Scan for the cell matching the given text and deliver its (x, y) coordinate at center. 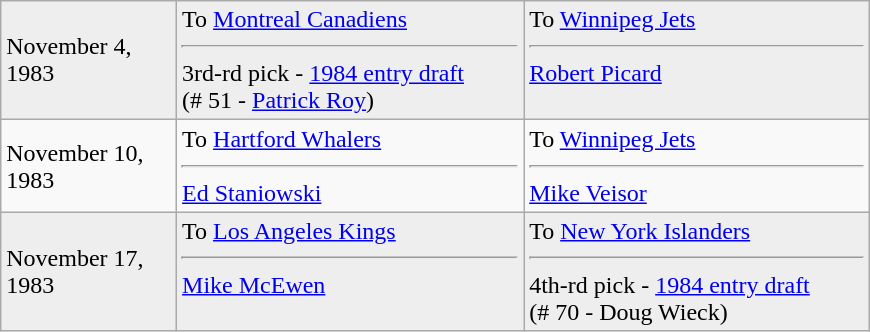
To New York Islanders4th-rd pick - 1984 entry draft(# 70 - Doug Wieck) (697, 272)
To Hartford WhalersEd Staniowski (350, 166)
To Los Angeles KingsMike McEwen (350, 272)
November 4,1983 (89, 60)
November 10,1983 (89, 166)
To Winnipeg JetsRobert Picard (697, 60)
To Winnipeg JetsMike Veisor (697, 166)
To Montreal Canadiens3rd-rd pick - 1984 entry draft(# 51 - Patrick Roy) (350, 60)
November 17,1983 (89, 272)
